Return [X, Y] of the center of cell containing provided text 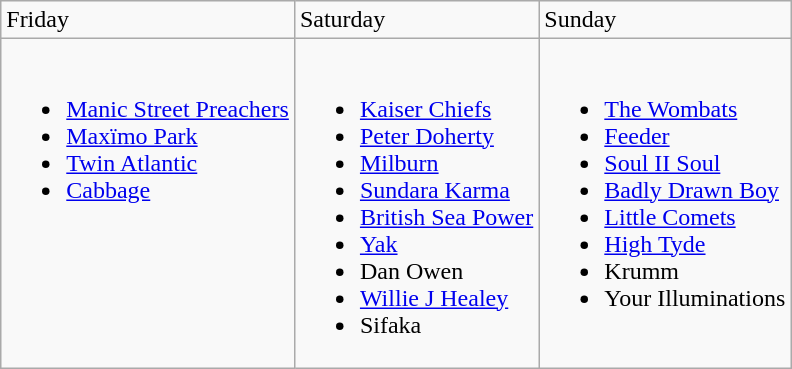
The WombatsFeederSoul II SoulBadly Drawn BoyLittle CometsHigh TydeKrummYour Illuminations [665, 204]
Manic Street PreachersMaxïmo ParkTwin AtlanticCabbage [148, 204]
Sunday [665, 20]
Saturday [416, 20]
Friday [148, 20]
Kaiser ChiefsPeter DohertyMilburnSundara KarmaBritish Sea PowerYakDan OwenWillie J HealeySifaka [416, 204]
